Return the [x, y] coordinate for the center point of the cell that contains the specified text.  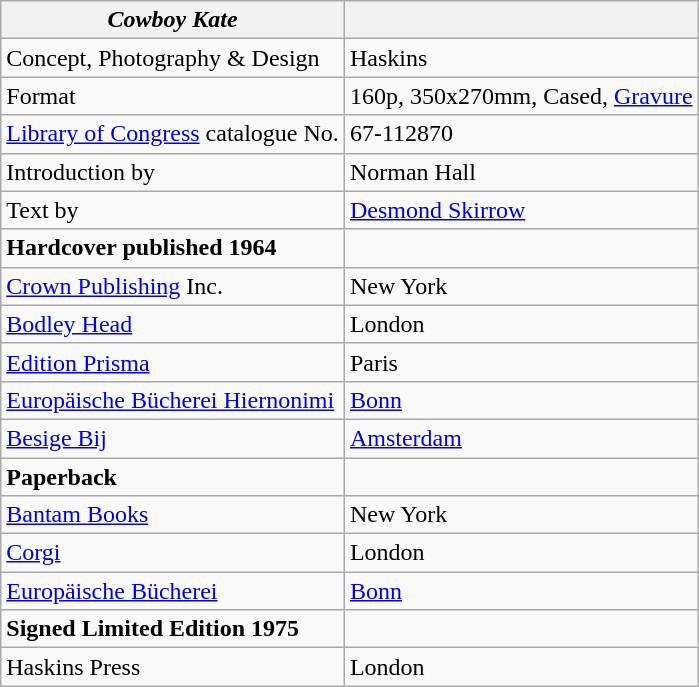
Europäische Bücherei [173, 591]
Europäische Bücherei Hiernonimi [173, 400]
Desmond Skirrow [521, 210]
Paris [521, 362]
Text by [173, 210]
Format [173, 96]
Amsterdam [521, 438]
Corgi [173, 553]
Norman Hall [521, 172]
Bantam Books [173, 515]
Edition Prisma [173, 362]
160p, 350x270mm, Cased, Gravure [521, 96]
Paperback [173, 477]
Haskins [521, 58]
67-112870 [521, 134]
Crown Publishing Inc. [173, 286]
Library of Congress catalogue No. [173, 134]
Besige Bij [173, 438]
Introduction by [173, 172]
Cowboy Kate [173, 20]
Haskins Press [173, 667]
Signed Limited Edition 1975 [173, 629]
Concept, Photography & Design [173, 58]
Hardcover published 1964 [173, 248]
Bodley Head [173, 324]
